Scan for the cell matching the given text and deliver its [x, y] coordinate at center. 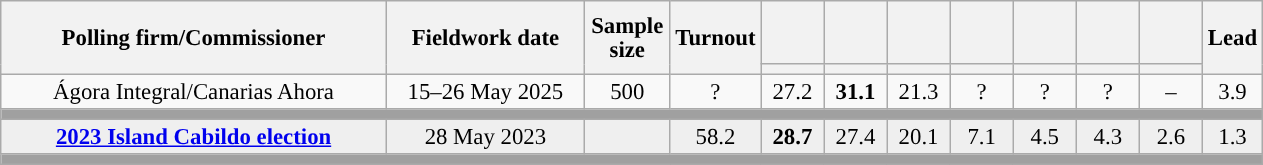
28.7 [792, 138]
21.3 [918, 92]
4.5 [1044, 138]
27.4 [856, 138]
28 May 2023 [485, 138]
58.2 [716, 138]
7.1 [982, 138]
Lead [1232, 38]
500 [627, 92]
15–26 May 2025 [485, 92]
2.6 [1170, 138]
Polling firm/Commissioner [194, 38]
27.2 [792, 92]
2023 Island Cabildo election [194, 138]
Sample size [627, 38]
3.9 [1232, 92]
4.3 [1108, 138]
Turnout [716, 38]
Ágora Integral/Canarias Ahora [194, 92]
– [1170, 92]
31.1 [856, 92]
Fieldwork date [485, 38]
1.3 [1232, 138]
20.1 [918, 138]
